Output the [X, Y] coordinate of the center of the cell containing the given text.  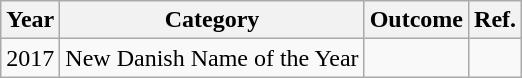
New Danish Name of the Year [212, 58]
2017 [30, 58]
Ref. [496, 20]
Year [30, 20]
Category [212, 20]
Outcome [416, 20]
